Output the (x, y) coordinate of the center of the cell containing the given text.  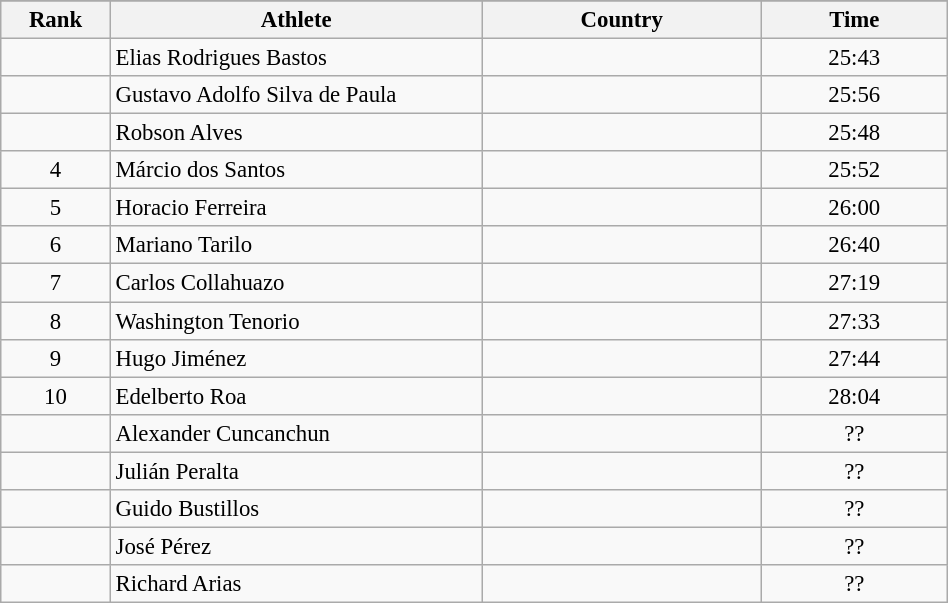
Country (622, 20)
25:56 (854, 95)
26:40 (854, 245)
25:48 (854, 133)
27:19 (854, 283)
Alexander Cuncanchun (296, 433)
Carlos Collahuazo (296, 283)
Richard Arias (296, 584)
27:33 (854, 321)
Robson Alves (296, 133)
Horacio Ferreira (296, 208)
José Pérez (296, 546)
6 (56, 245)
5 (56, 208)
Washington Tenorio (296, 321)
25:52 (854, 170)
9 (56, 358)
Márcio dos Santos (296, 170)
7 (56, 283)
Hugo Jiménez (296, 358)
27:44 (854, 358)
Mariano Tarilo (296, 245)
Rank (56, 20)
28:04 (854, 396)
Julián Peralta (296, 471)
4 (56, 170)
Edelberto Roa (296, 396)
26:00 (854, 208)
Athlete (296, 20)
Gustavo Adolfo Silva de Paula (296, 95)
Elias Rodrigues Bastos (296, 58)
25:43 (854, 58)
Guido Bustillos (296, 509)
10 (56, 396)
8 (56, 321)
Time (854, 20)
